For the text-containing cell, return its midpoint in [x, y] coordinate format. 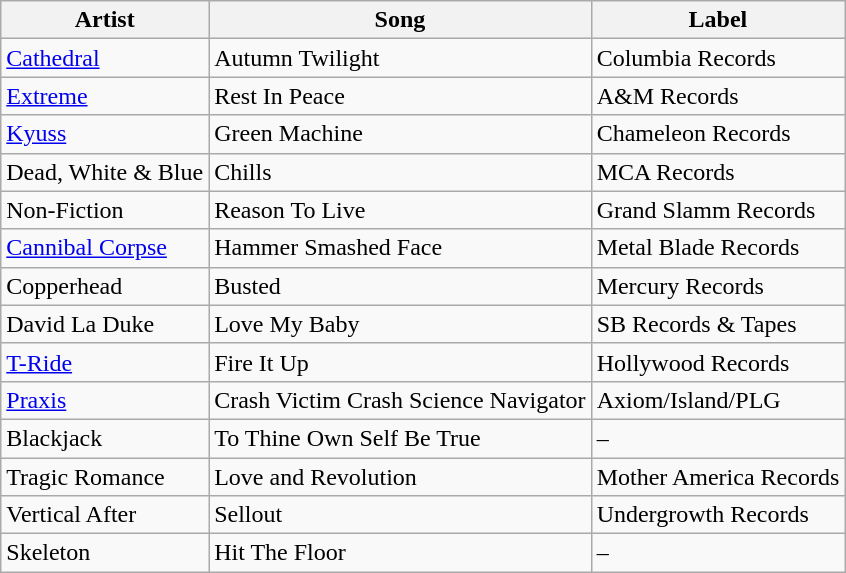
Metal Blade Records [718, 248]
Chills [400, 172]
Blackjack [105, 438]
Label [718, 20]
Love and Revolution [400, 477]
Kyuss [105, 134]
MCA Records [718, 172]
Extreme [105, 96]
Hammer Smashed Face [400, 248]
T-Ride [105, 362]
Mercury Records [718, 286]
Crash Victim Crash Science Navigator [400, 400]
Skeleton [105, 553]
Tragic Romance [105, 477]
Copperhead [105, 286]
Love My Baby [400, 324]
Hit The Floor [400, 553]
Cathedral [105, 58]
Reason To Live [400, 210]
Columbia Records [718, 58]
Mother America Records [718, 477]
Rest In Peace [400, 96]
SB Records & Tapes [718, 324]
Dead, White & Blue [105, 172]
Cannibal Corpse [105, 248]
Praxis [105, 400]
Green Machine [400, 134]
A&M Records [718, 96]
Hollywood Records [718, 362]
Song [400, 20]
Grand Slamm Records [718, 210]
Fire It Up [400, 362]
David La Duke [105, 324]
Vertical After [105, 515]
Artist [105, 20]
Busted [400, 286]
Chameleon Records [718, 134]
Undergrowth Records [718, 515]
Axiom/Island/PLG [718, 400]
Autumn Twilight [400, 58]
Sellout [400, 515]
To Thine Own Self Be True [400, 438]
Non-Fiction [105, 210]
